Identify which cell holds the provided text, then report its [x, y] central coordinate. 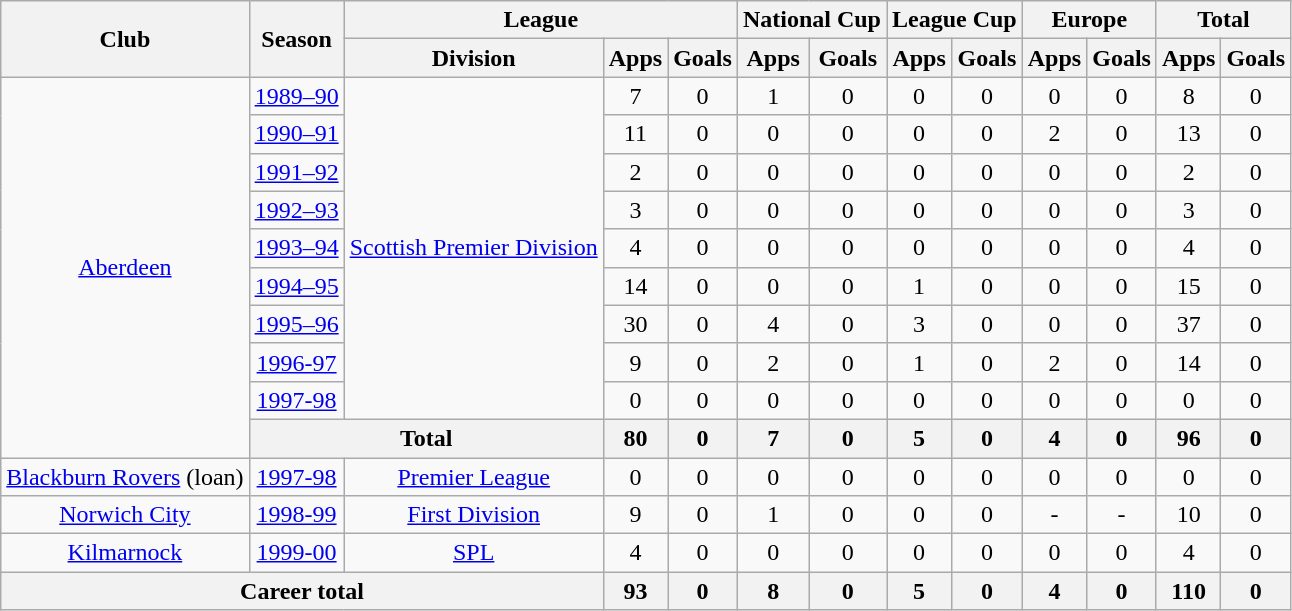
1998-99 [296, 515]
30 [635, 324]
80 [635, 438]
1993–94 [296, 248]
Norwich City [125, 515]
96 [1188, 438]
Europe [1089, 20]
Aberdeen [125, 268]
1999-00 [296, 553]
National Cup [812, 20]
1996-97 [296, 362]
11 [635, 134]
League Cup [954, 20]
SPL [474, 553]
League [540, 20]
1992–93 [296, 210]
93 [635, 591]
13 [1188, 134]
1990–91 [296, 134]
Blackburn Rovers (loan) [125, 477]
1991–92 [296, 172]
1989–90 [296, 96]
1995–96 [296, 324]
Division [474, 58]
Premier League [474, 477]
Club [125, 39]
1994–95 [296, 286]
Season [296, 39]
Scottish Premier Division [474, 248]
10 [1188, 515]
First Division [474, 515]
Kilmarnock [125, 553]
37 [1188, 324]
110 [1188, 591]
15 [1188, 286]
Career total [302, 591]
